Search for the cell housing the specified text and yield its (X, Y) center coordinate. 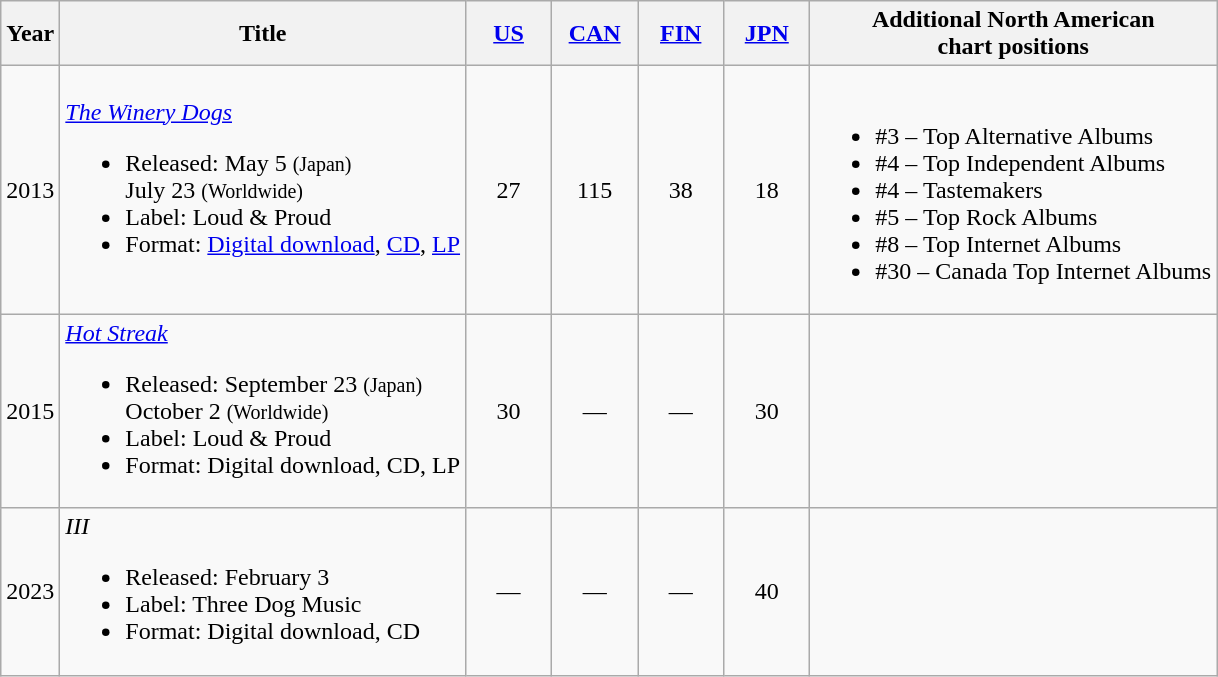
JPN (767, 34)
Additional North Americanchart positions (1014, 34)
2015 (30, 411)
Title (263, 34)
The Winery DogsReleased: May 5 (Japan)July 23 (Worldwide)Label: Loud & ProudFormat: Digital download, CD, LP (263, 190)
Hot StreakReleased: September 23 (Japan)October 2 (Worldwide)Label: Loud & ProudFormat: Digital download, CD, LP (263, 411)
27 (509, 190)
115 (595, 190)
CAN (595, 34)
IIIReleased: February 3Label: Three Dog MusicFormat: Digital download, CD (263, 592)
FIN (681, 34)
2013 (30, 190)
US (509, 34)
18 (767, 190)
2023 (30, 592)
40 (767, 592)
38 (681, 190)
Year (30, 34)
#3 – Top Alternative Albums#4 – Top Independent Albums#4 – Tastemakers#5 – Top Rock Albums#8 – Top Internet Albums#30 – Canada Top Internet Albums (1014, 190)
